Search for the cell housing the specified text and yield its [X, Y] center coordinate. 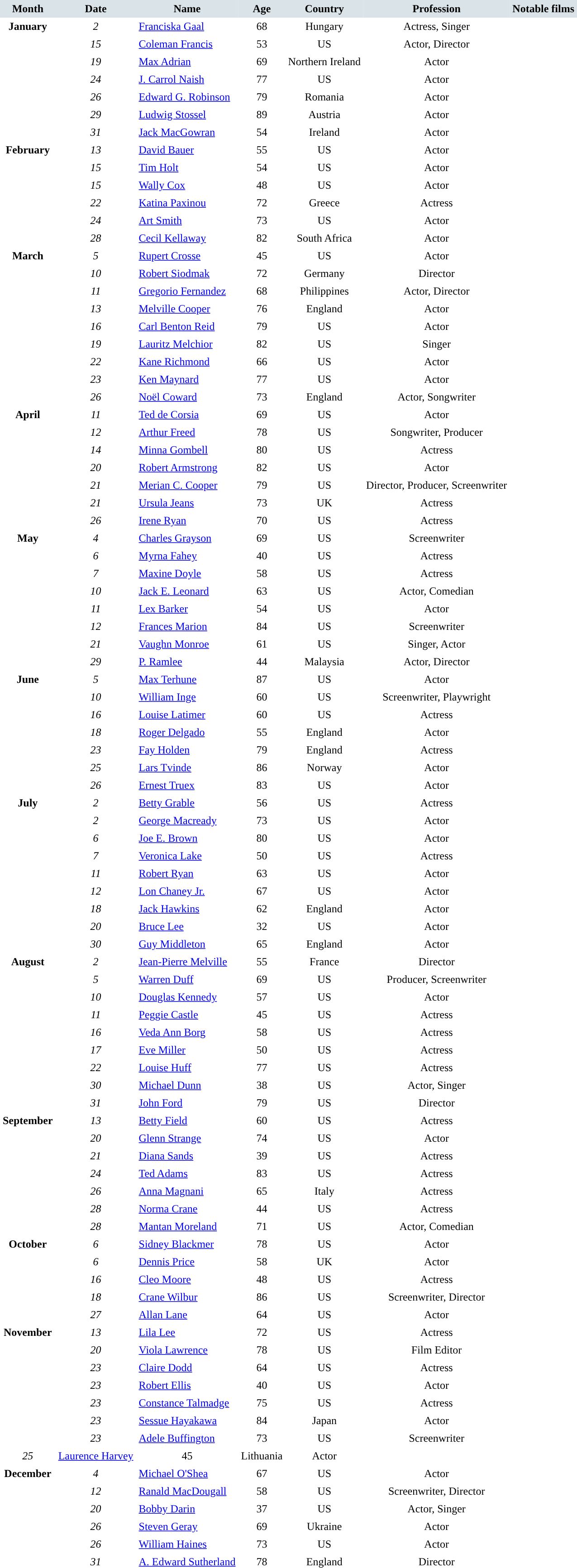
Songwriter, Producer [436, 433]
Bruce Lee [187, 927]
Merian C. Cooper [187, 485]
Constance Talmadge [187, 1403]
71 [262, 1226]
Melville Cooper [187, 309]
Name [187, 9]
Actress, Singer [436, 26]
14 [96, 450]
Bobby Darin [187, 1509]
Diana Sands [187, 1156]
November [28, 1386]
J. Carrol Naish [187, 80]
Allan Lane [187, 1315]
Germany [324, 273]
June [28, 732]
Roger Delgado [187, 732]
Michael O'Shea [187, 1473]
Austria [324, 115]
Mantan Moreland [187, 1226]
Age [262, 9]
Franciska Gaal [187, 26]
Ludwig Stossel [187, 115]
Profession [436, 9]
September [28, 1174]
Coleman Francis [187, 44]
Max Terhune [187, 680]
Peggie Castle [187, 1015]
Singer [436, 344]
Frances Marion [187, 626]
May [28, 600]
John Ford [187, 1103]
Gregorio Fernandez [187, 291]
January [28, 80]
Vaughn Monroe [187, 644]
William Inge [187, 697]
Louise Huff [187, 1068]
Ukraine [324, 1527]
Fay Holden [187, 750]
Crane Wilbur [187, 1297]
Max Adrian [187, 62]
Laurence Harvey [96, 1456]
P. Ramlee [187, 662]
George Macready [187, 821]
Robert Armstrong [187, 468]
Anna Magnani [187, 1191]
Arthur Freed [187, 433]
Adele Buffington [187, 1438]
89 [262, 115]
Wally Cox [187, 186]
Katina Paxinou [187, 203]
61 [262, 644]
Charles Grayson [187, 539]
Norma Crane [187, 1209]
Jean-Pierre Melville [187, 962]
Cleo Moore [187, 1280]
Ted Adams [187, 1174]
27 [96, 1315]
74 [262, 1139]
17 [96, 1050]
Malaysia [324, 662]
Northern Ireland [324, 62]
Producer, Screenwriter [436, 979]
August [28, 1033]
October [28, 1280]
Ursula Jeans [187, 503]
Notable films [543, 9]
Minna Gombell [187, 450]
Sessue Hayakawa [187, 1421]
Claire Dodd [187, 1368]
Irene Ryan [187, 520]
Warren Duff [187, 979]
39 [262, 1156]
Ranald MacDougall [187, 1492]
Kane Richmond [187, 362]
Lithuania [262, 1456]
February [28, 194]
38 [262, 1085]
Ernest Truex [187, 786]
Screenwriter, Playwright [436, 697]
Actor, Songwriter [436, 397]
Ireland [324, 132]
87 [262, 680]
Dennis Price [187, 1262]
Veronica Lake [187, 856]
Philippines [324, 291]
Jack E. Leonard [187, 591]
Viola Lawrence [187, 1350]
Betty Field [187, 1120]
56 [262, 803]
Art Smith [187, 221]
David Bauer [187, 150]
France [324, 962]
32 [262, 927]
Steven Geray [187, 1527]
March [28, 327]
Director, Producer, Screenwriter [436, 485]
Eve Miller [187, 1050]
62 [262, 909]
April [28, 468]
70 [262, 520]
Tim Holt [187, 167]
South Africa [324, 238]
Singer, Actor [436, 644]
Hungary [324, 26]
53 [262, 44]
Jack Hawkins [187, 909]
July [28, 873]
Michael Dunn [187, 1085]
Month [28, 9]
William Haines [187, 1544]
Joe E. Brown [187, 838]
Jack MacGowran [187, 132]
Cecil Kellaway [187, 238]
66 [262, 362]
Rupert Crosse [187, 256]
75 [262, 1403]
Japan [324, 1421]
Louise Latimer [187, 715]
Country [324, 9]
Greece [324, 203]
37 [262, 1509]
Maxine Doyle [187, 574]
Romania [324, 97]
Italy [324, 1191]
Date [96, 9]
Myrna Fahey [187, 556]
Lars Tvinde [187, 767]
Robert Ryan [187, 873]
Robert Siodmak [187, 273]
Edward G. Robinson [187, 97]
Norway [324, 767]
Robert Ellis [187, 1386]
76 [262, 309]
Glenn Strange [187, 1139]
Veda Ann Borg [187, 1033]
Lex Barker [187, 609]
Betty Grable [187, 803]
Film Editor [436, 1350]
Sidney Blackmer [187, 1244]
Lila Lee [187, 1332]
Lon Chaney Jr. [187, 891]
Douglas Kennedy [187, 997]
Noël Coward [187, 397]
Carl Benton Reid [187, 327]
Guy Middleton [187, 944]
Ted de Corsia [187, 415]
Ken Maynard [187, 379]
Lauritz Melchior [187, 344]
57 [262, 997]
